Output the [x, y] coordinate of the center of the cell containing the given text.  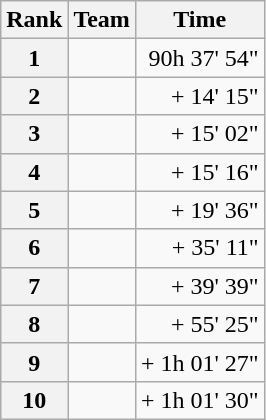
7 [34, 286]
4 [34, 172]
+ 1h 01' 30" [200, 400]
9 [34, 362]
1 [34, 58]
90h 37' 54" [200, 58]
5 [34, 210]
Team [102, 20]
3 [34, 134]
+ 1h 01' 27" [200, 362]
10 [34, 400]
+ 39' 39" [200, 286]
+ 15' 16" [200, 172]
+ 19' 36" [200, 210]
+ 14' 15" [200, 96]
8 [34, 324]
Rank [34, 20]
+ 15' 02" [200, 134]
2 [34, 96]
6 [34, 248]
+ 35' 11" [200, 248]
Time [200, 20]
+ 55' 25" [200, 324]
